Locate the cell with the specified text and output its [X, Y] center coordinate. 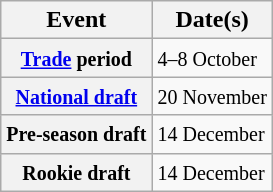
Date(s) [212, 20]
Event [76, 20]
Pre-season draft [76, 134]
National draft [76, 96]
4–8 October [212, 58]
20 November [212, 96]
Rookie draft [76, 172]
Trade period [76, 58]
